Detect which cell encompasses the target text, then output its (X, Y) center coordinate. 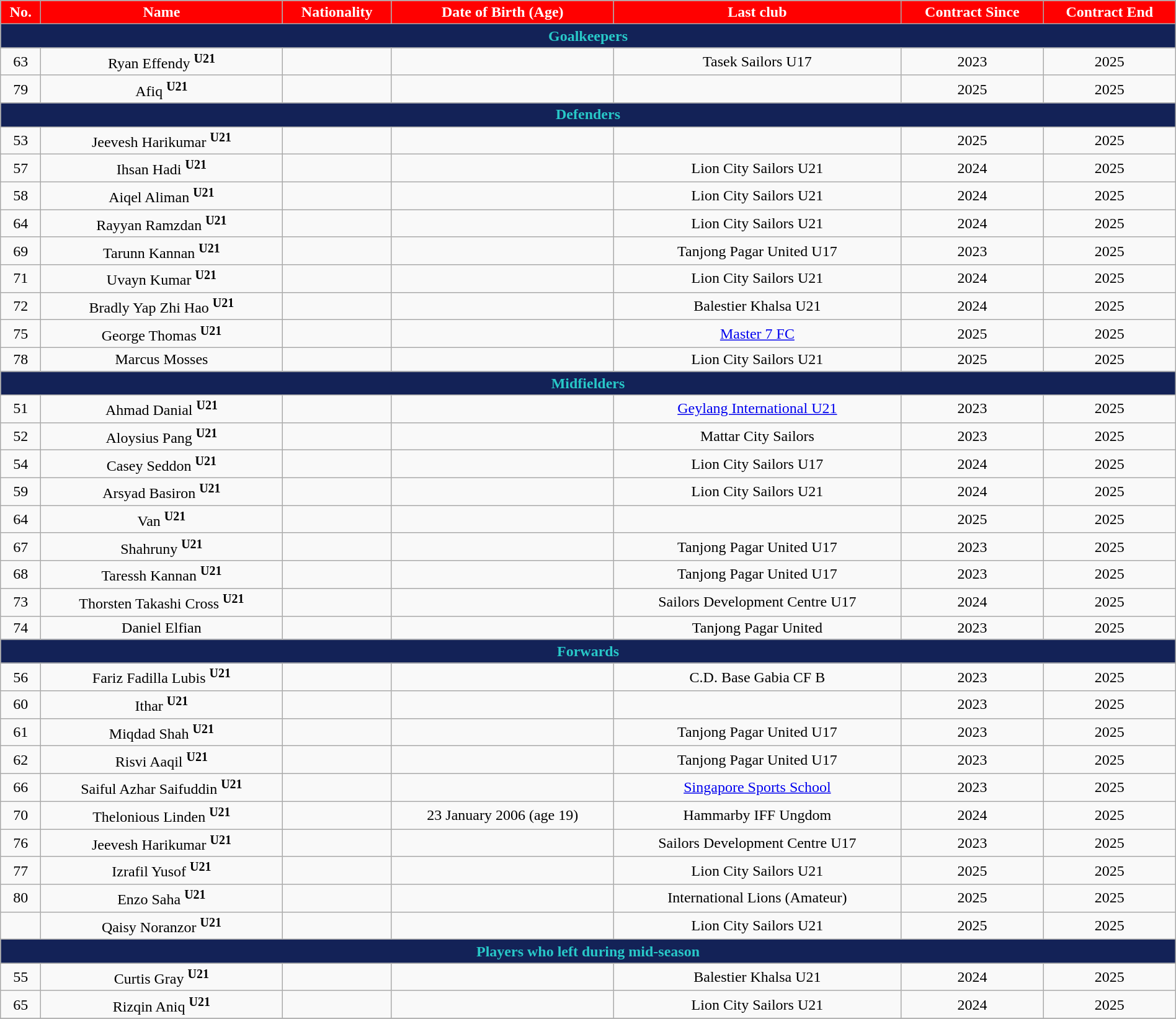
Curtis Gray U21 (161, 977)
55 (21, 977)
Afiq U21 (161, 89)
73 (21, 602)
52 (21, 437)
Players who left during mid-season (588, 951)
Ithar U21 (161, 705)
60 (21, 705)
57 (21, 169)
Mattar City Sailors (757, 437)
Midfielders (588, 383)
Last club (757, 12)
Aiqel Aliman U21 (161, 196)
Fariz Fadilla Lubis U21 (161, 677)
Shahruny U21 (161, 547)
Geylang International U21 (757, 409)
54 (21, 464)
80 (21, 898)
68 (21, 574)
51 (21, 409)
77 (21, 871)
66 (21, 788)
67 (21, 547)
Singapore Sports School (757, 788)
79 (21, 89)
Risvi Aaqil U21 (161, 760)
62 (21, 760)
74 (21, 628)
Ryan Effendy U21 (161, 62)
63 (21, 62)
Uvayn Kumar U21 (161, 279)
58 (21, 196)
Forwards (588, 651)
No. (21, 12)
Qaisy Noranzor U21 (161, 925)
56 (21, 677)
Thorsten Takashi Cross U21 (161, 602)
76 (21, 842)
Tasek Sailors U17 (757, 62)
23 January 2006 (age 19) (502, 815)
Daniel Elfian (161, 628)
Enzo Saha U21 (161, 898)
Contract Since (973, 12)
Tarunn Kannan U21 (161, 251)
Saiful Azhar Saifuddin U21 (161, 788)
75 (21, 334)
Aloysius Pang U21 (161, 437)
Goalkeepers (588, 36)
Taressh Kannan U21 (161, 574)
69 (21, 251)
Miqdad Shah U21 (161, 732)
59 (21, 491)
Tanjong Pagar United (757, 628)
65 (21, 1005)
Name (161, 12)
Master 7 FC (757, 334)
Arsyad Basiron U21 (161, 491)
Izrafil Yusof U21 (161, 871)
Thelonious Linden U21 (161, 815)
George Thomas U21 (161, 334)
Date of Birth (Age) (502, 12)
Marcus Mosses (161, 359)
78 (21, 359)
Rayyan Ramzdan U21 (161, 223)
Defenders (588, 115)
Rizqin Aniq U21 (161, 1005)
Ahmad Danial U21 (161, 409)
Ihsan Hadi U21 (161, 169)
Contract End (1109, 12)
Casey Seddon U21 (161, 464)
53 (21, 140)
61 (21, 732)
Van U21 (161, 520)
72 (21, 306)
71 (21, 279)
International Lions (Amateur) (757, 898)
Lion City Sailors U17 (757, 464)
C.D. Base Gabia CF B (757, 677)
70 (21, 815)
Bradly Yap Zhi Hao U21 (161, 306)
Hammarby IFF Ungdom (757, 815)
Nationality (337, 12)
